Determine the [x, y] coordinate at the center of the cell enclosing the given text.  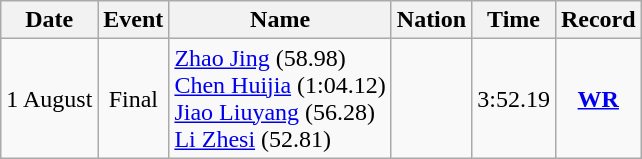
Zhao Jing (58.98) Chen Huijia (1:04.12) Jiao Liuyang (56.28) Li Zhesi (52.81) [280, 98]
Name [280, 20]
WR [598, 98]
1 August [50, 98]
3:52.19 [514, 98]
Record [598, 20]
Final [134, 98]
Time [514, 20]
Nation [431, 20]
Date [50, 20]
Event [134, 20]
